Scan for the cell matching the given text and deliver its (X, Y) coordinate at center. 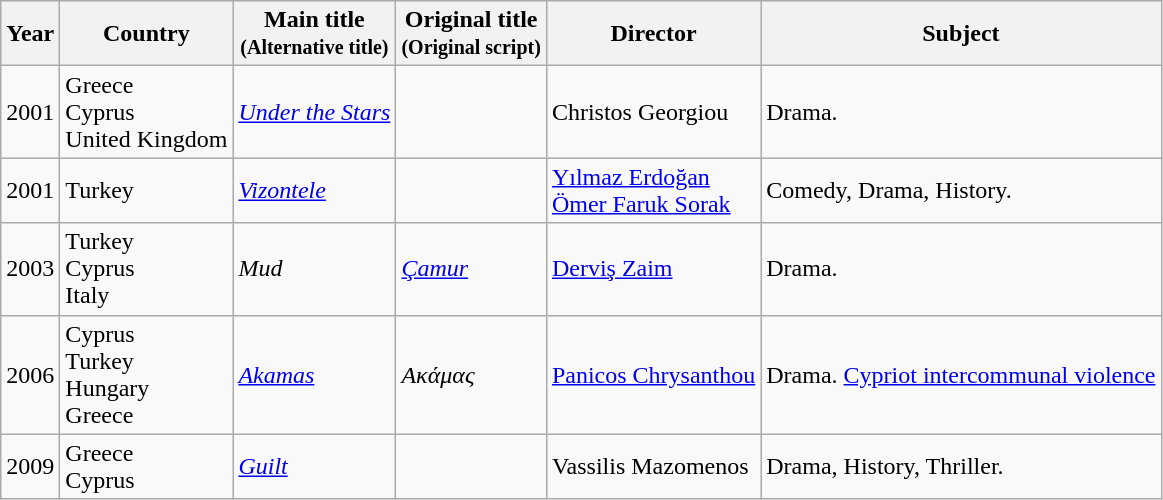
Main title(Alternative title) (314, 34)
Drama. Cypriot intercommunal violence (961, 374)
GreeceCyprusUnited Kingdom (146, 112)
TurkeyCyprusItaly (146, 269)
2009 (30, 466)
Subject (961, 34)
Under the Stars (314, 112)
Director (653, 34)
Vizontele (314, 190)
Christos Georgiou (653, 112)
Ακάμας (471, 374)
Turkey (146, 190)
Panicos Chrysanthou (653, 374)
CyprusTurkeyHungaryGreece (146, 374)
Drama, History, Thriller. (961, 466)
Akamas (314, 374)
Mud (314, 269)
Yılmaz ErdoğanÖmer Faruk Sorak (653, 190)
Çamur (471, 269)
Year (30, 34)
2006 (30, 374)
Country (146, 34)
Vassilis Mazomenos (653, 466)
Original title(Original script) (471, 34)
Derviş Zaim (653, 269)
Comedy, Drama, History. (961, 190)
GreeceCyprus (146, 466)
2003 (30, 269)
Guilt (314, 466)
